Provide the (x, y) coordinate of the cell's center where the given text is located.  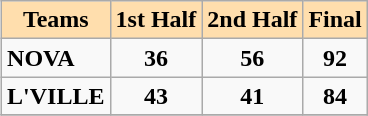
L'VILLE (56, 96)
43 (156, 96)
1st Half (156, 20)
Final (335, 20)
41 (252, 96)
Teams (56, 20)
2nd Half (252, 20)
92 (335, 58)
NOVA (56, 58)
56 (252, 58)
84 (335, 96)
36 (156, 58)
